Locate the cell with the specified text and output its [X, Y] center coordinate. 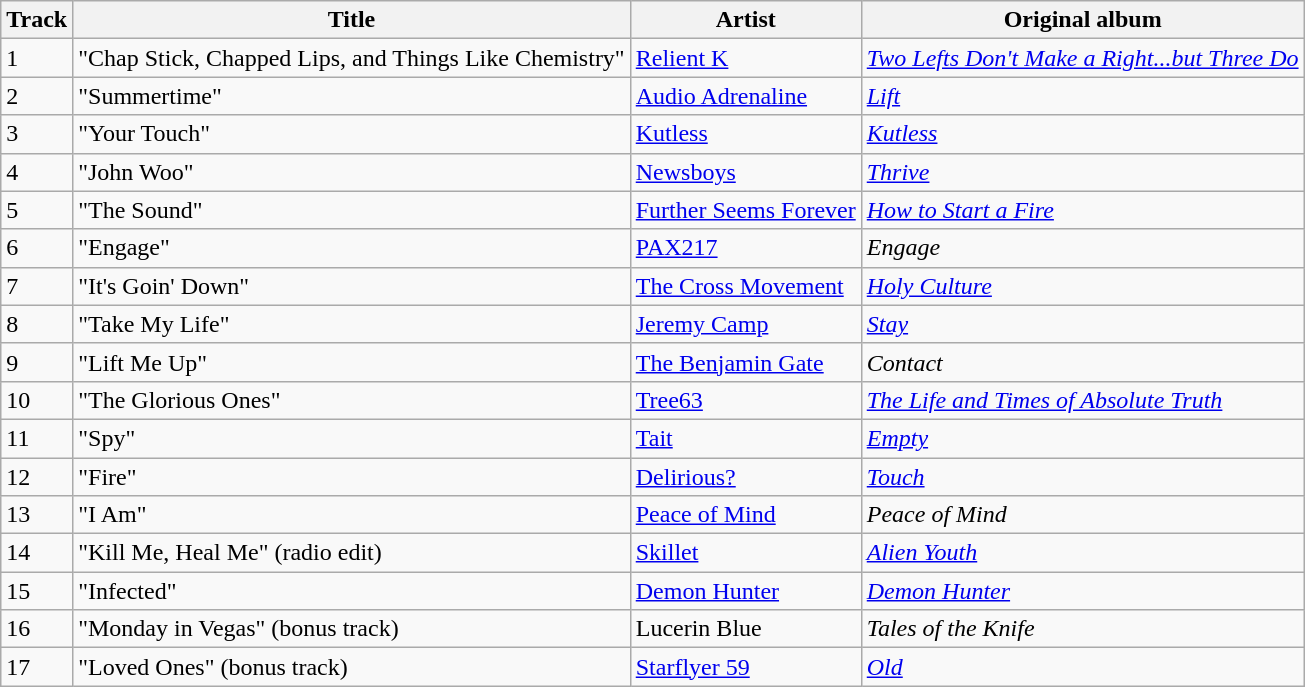
13 [37, 515]
Track [37, 20]
Stay [1082, 324]
How to Start a Fire [1082, 210]
"Loved Ones" (bonus track) [352, 667]
"I Am" [352, 515]
16 [37, 629]
Further Seems Forever [746, 210]
"Spy" [352, 438]
15 [37, 591]
Relient K [746, 58]
"Kill Me, Heal Me" (radio edit) [352, 553]
The Cross Movement [746, 286]
"Monday in Vegas" (bonus track) [352, 629]
Title [352, 20]
Two Lefts Don't Make a Right...but Three Do [1082, 58]
Alien Youth [1082, 553]
"The Glorious Ones" [352, 400]
Jeremy Camp [746, 324]
PAX217 [746, 248]
"Engage" [352, 248]
6 [37, 248]
14 [37, 553]
"Take My Life" [352, 324]
The Life and Times of Absolute Truth [1082, 400]
Artist [746, 20]
8 [37, 324]
9 [37, 362]
The Benjamin Gate [746, 362]
Original album [1082, 20]
Old [1082, 667]
Lift [1082, 96]
Engage [1082, 248]
Thrive [1082, 172]
Holy Culture [1082, 286]
"It's Goin' Down" [352, 286]
17 [37, 667]
"Lift Me Up" [352, 362]
"Infected" [352, 591]
"John Woo" [352, 172]
5 [37, 210]
Contact [1082, 362]
Delirious? [746, 477]
3 [37, 134]
2 [37, 96]
11 [37, 438]
12 [37, 477]
Tait [746, 438]
"Chap Stick, Chapped Lips, and Things Like Chemistry" [352, 58]
"Fire" [352, 477]
Newsboys [746, 172]
Starflyer 59 [746, 667]
Empty [1082, 438]
7 [37, 286]
"The Sound" [352, 210]
Tales of the Knife [1082, 629]
Tree63 [746, 400]
"Your Touch" [352, 134]
Lucerin Blue [746, 629]
Audio Adrenaline [746, 96]
10 [37, 400]
"Summertime" [352, 96]
Skillet [746, 553]
Touch [1082, 477]
4 [37, 172]
1 [37, 58]
